Locate the cell with the specified text and output its [X, Y] center coordinate. 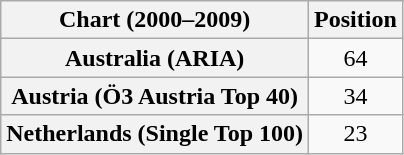
64 [356, 58]
Australia (ARIA) [155, 58]
Position [356, 20]
23 [356, 134]
Austria (Ö3 Austria Top 40) [155, 96]
34 [356, 96]
Chart (2000–2009) [155, 20]
Netherlands (Single Top 100) [155, 134]
